Scan for the cell matching the given text and deliver its [x, y] coordinate at center. 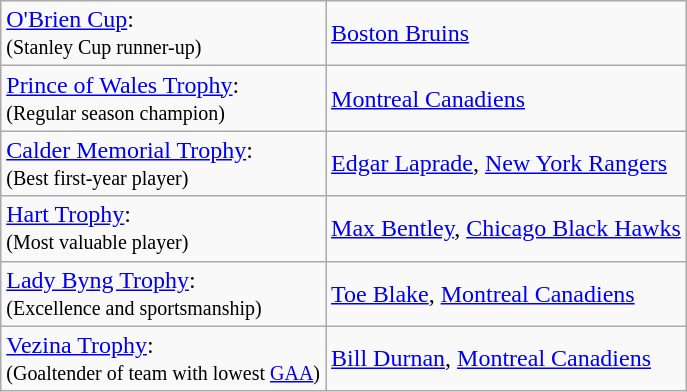
Max Bentley, Chicago Black Hawks [506, 228]
Lady Byng Trophy:(Excellence and sportsmanship) [164, 294]
Bill Durnan, Montreal Canadiens [506, 358]
Edgar Laprade, New York Rangers [506, 164]
Vezina Trophy:(Goaltender of team with lowest GAA) [164, 358]
Calder Memorial Trophy:(Best first-year player) [164, 164]
O'Brien Cup:(Stanley Cup runner-up) [164, 34]
Montreal Canadiens [506, 98]
Hart Trophy:(Most valuable player) [164, 228]
Prince of Wales Trophy:(Regular season champion) [164, 98]
Boston Bruins [506, 34]
Toe Blake, Montreal Canadiens [506, 294]
